Return the [X, Y] coordinate for the center point of the cell that contains the specified text.  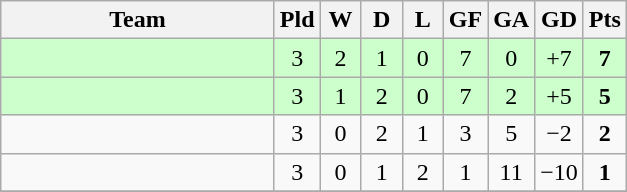
+7 [560, 58]
W [340, 20]
Pts [604, 20]
D [382, 20]
Team [138, 20]
11 [512, 172]
GD [560, 20]
+5 [560, 96]
−10 [560, 172]
GF [465, 20]
GA [512, 20]
Pld [297, 20]
L [422, 20]
−2 [560, 134]
